Pinpoint the cell where the given text exists, returning its (X, Y) midpoint coordinate. 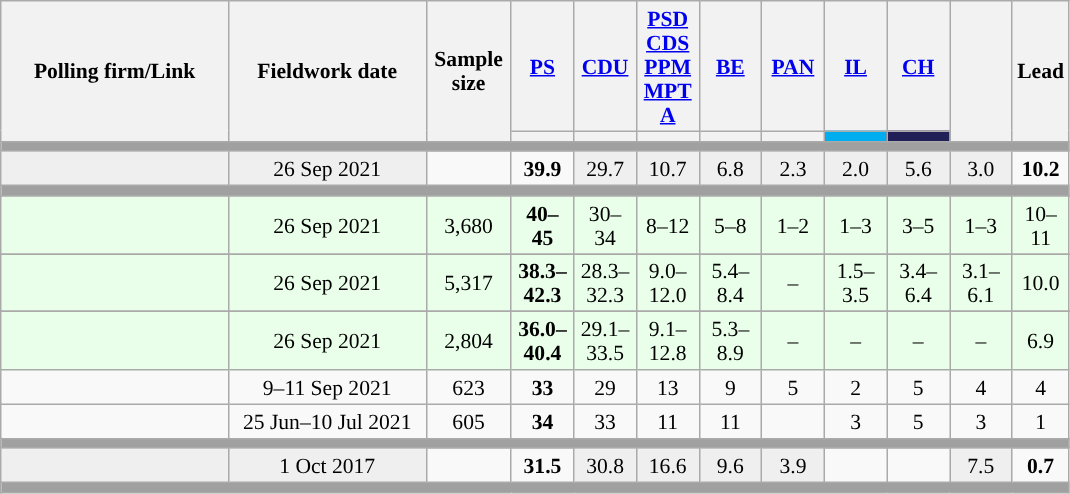
6.8 (730, 169)
6.9 (1040, 341)
36.0–40.4 (542, 341)
CH (918, 66)
5.3–8.9 (730, 341)
29.7 (606, 169)
2.3 (794, 169)
BE (730, 66)
34 (542, 421)
Lead (1040, 71)
16.6 (668, 466)
9.0–12.0 (668, 283)
5,317 (468, 283)
3.9 (794, 466)
38.3–42.3 (542, 283)
10–11 (1040, 225)
9.6 (730, 466)
2,804 (468, 341)
29 (606, 387)
40–45 (542, 225)
2.0 (856, 169)
30.8 (606, 466)
623 (468, 387)
39.9 (542, 169)
3,680 (468, 225)
10.7 (668, 169)
605 (468, 421)
1 (1040, 421)
Fieldwork date (327, 71)
9 (730, 387)
1.5–3.5 (856, 283)
PS (542, 66)
9.1–12.8 (668, 341)
3.1–6.1 (982, 283)
IL (856, 66)
1 Oct 2017 (327, 466)
1–2 (794, 225)
3–5 (918, 225)
31.5 (542, 466)
7.5 (982, 466)
5–8 (730, 225)
8–12 (668, 225)
Sample size (468, 71)
10.0 (1040, 283)
5.4–8.4 (730, 283)
10.2 (1040, 169)
9–11 Sep 2021 (327, 387)
Polling firm/Link (115, 71)
0.7 (1040, 466)
PSDCDSPPMMPTA (668, 66)
3.4–6.4 (918, 283)
CDU (606, 66)
PAN (794, 66)
5.6 (918, 169)
25 Jun–10 Jul 2021 (327, 421)
30–34 (606, 225)
13 (668, 387)
2 (856, 387)
28.3–32.3 (606, 283)
29.1–33.5 (606, 341)
3.0 (982, 169)
